Identify which cell holds the provided text, then report its [X, Y] central coordinate. 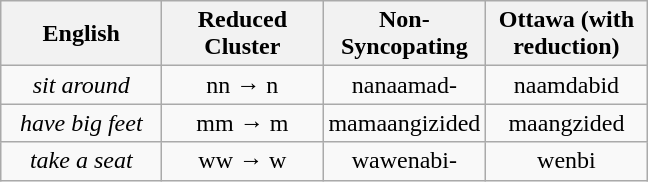
maangzided [566, 123]
take a seat [82, 161]
sit around [82, 85]
Reduced Cluster [242, 34]
wawenabi- [404, 161]
mm → m [242, 123]
nanaamad- [404, 85]
Non-Syncopating [404, 34]
ww → w [242, 161]
nn → n [242, 85]
have big feet [82, 123]
mamaangizided [404, 123]
wenbi [566, 161]
naamdabid [566, 85]
English [82, 34]
Ottawa (with reduction) [566, 34]
